Pinpoint the cell where the given text exists, returning its (x, y) midpoint coordinate. 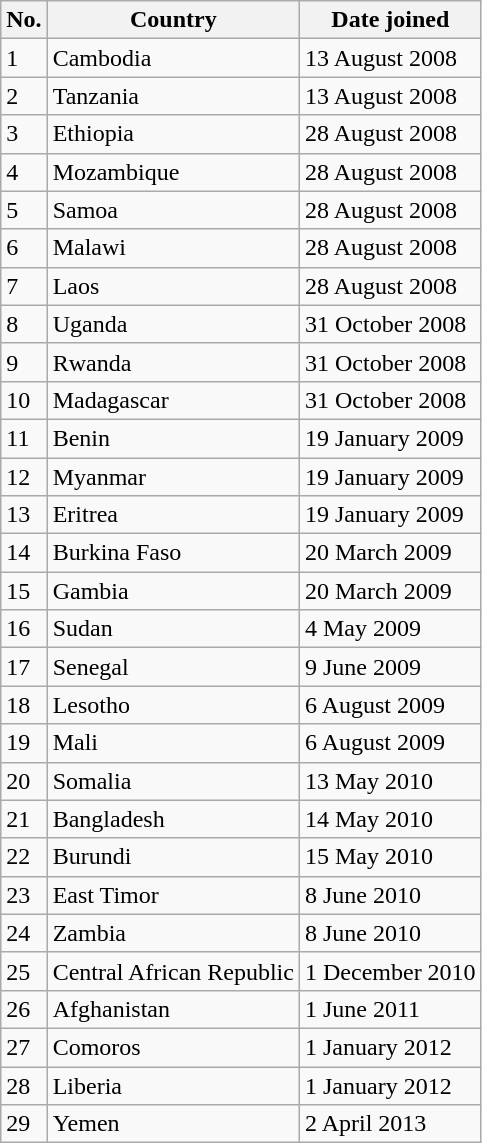
Ethiopia (173, 134)
East Timor (173, 895)
Myanmar (173, 477)
Liberia (173, 1085)
14 May 2010 (390, 819)
Gambia (173, 591)
Eritrea (173, 515)
Afghanistan (173, 1009)
1 (24, 58)
Lesotho (173, 705)
19 (24, 743)
Zambia (173, 933)
Uganda (173, 324)
21 (24, 819)
Central African Republic (173, 971)
Cambodia (173, 58)
25 (24, 971)
Date joined (390, 20)
Malawi (173, 248)
Madagascar (173, 400)
Rwanda (173, 362)
1 June 2011 (390, 1009)
Somalia (173, 781)
Bangladesh (173, 819)
Senegal (173, 667)
10 (24, 400)
Samoa (173, 210)
Tanzania (173, 96)
Laos (173, 286)
22 (24, 857)
Benin (173, 438)
20 (24, 781)
9 (24, 362)
7 (24, 286)
11 (24, 438)
2 April 2013 (390, 1124)
8 (24, 324)
13 May 2010 (390, 781)
23 (24, 895)
15 (24, 591)
Comoros (173, 1047)
29 (24, 1124)
27 (24, 1047)
24 (24, 933)
1 December 2010 (390, 971)
17 (24, 667)
4 (24, 172)
12 (24, 477)
13 (24, 515)
26 (24, 1009)
18 (24, 705)
Sudan (173, 629)
5 (24, 210)
Country (173, 20)
No. (24, 20)
28 (24, 1085)
Burkina Faso (173, 553)
6 (24, 248)
9 June 2009 (390, 667)
16 (24, 629)
Mozambique (173, 172)
Burundi (173, 857)
Yemen (173, 1124)
3 (24, 134)
2 (24, 96)
14 (24, 553)
15 May 2010 (390, 857)
Mali (173, 743)
4 May 2009 (390, 629)
